Determine the [x, y] coordinate at the center of the cell enclosing the given text.  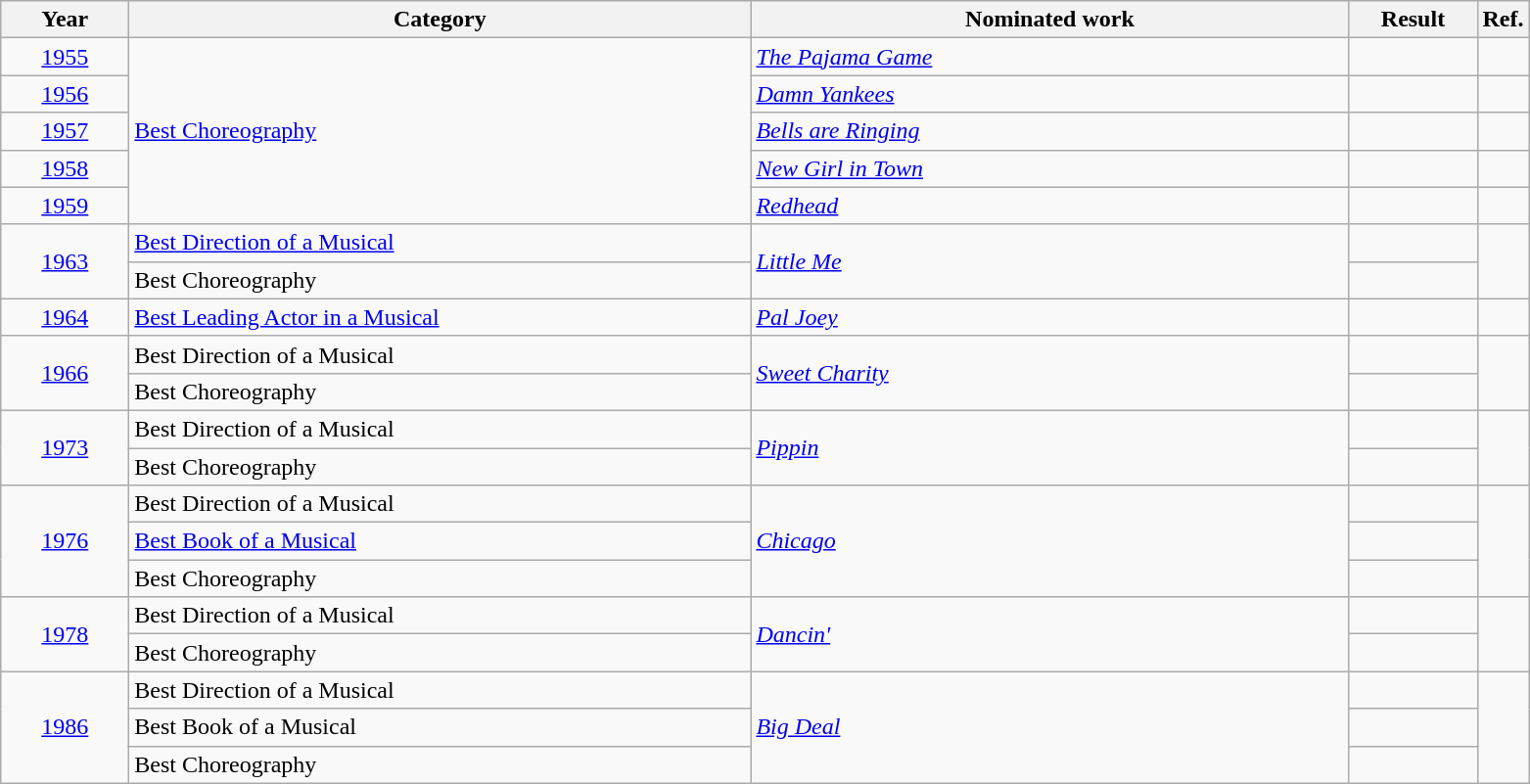
1986 [65, 727]
Dancin' [1049, 634]
1964 [65, 317]
Category [440, 20]
Year [65, 20]
1958 [65, 168]
Ref. [1504, 20]
1957 [65, 131]
Pal Joey [1049, 317]
1963 [65, 261]
Best Leading Actor in a Musical [440, 317]
New Girl in Town [1049, 168]
Result [1414, 20]
1966 [65, 373]
1959 [65, 206]
The Pajama Game [1049, 57]
Pippin [1049, 447]
Little Me [1049, 261]
Bells are Ringing [1049, 131]
1955 [65, 57]
1976 [65, 541]
1978 [65, 634]
Redhead [1049, 206]
Damn Yankees [1049, 94]
Chicago [1049, 541]
Sweet Charity [1049, 373]
Big Deal [1049, 727]
1956 [65, 94]
1973 [65, 447]
Nominated work [1049, 20]
